Pinpoint the cell where the given text exists, returning its (x, y) midpoint coordinate. 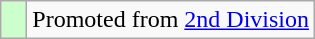
Promoted from 2nd Division (171, 20)
